Extract the [X, Y] coordinate from the center of the cell holding the provided text.  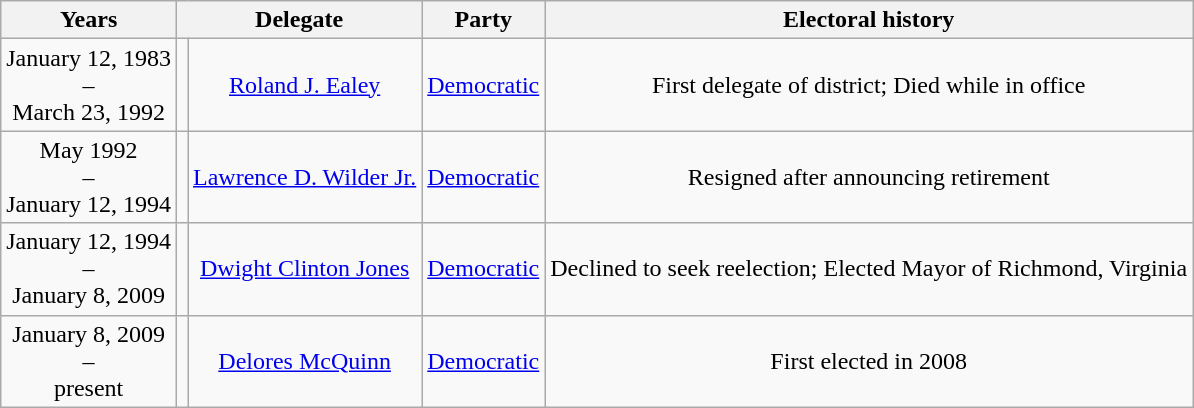
Party [484, 20]
May 1992–January 12, 1994 [89, 177]
First elected in 2008 [869, 361]
Years [89, 20]
Delegate [298, 20]
January 8, 2009–present [89, 361]
Lawrence D. Wilder Jr. [305, 177]
January 12, 1983–March 23, 1992 [89, 85]
Resigned after announcing retirement [869, 177]
Declined to seek reelection; Elected Mayor of Richmond, Virginia [869, 269]
January 12, 1994–January 8, 2009 [89, 269]
Dwight Clinton Jones [305, 269]
Delores McQuinn [305, 361]
Roland J. Ealey [305, 85]
First delegate of district; Died while in office [869, 85]
Electoral history [869, 20]
